Provide the [x, y] coordinate of the cell's center where the given text is located.  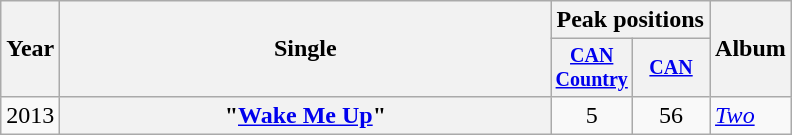
CAN Country [592, 68]
"Wake Me Up" [306, 115]
56 [672, 115]
Single [306, 49]
Year [30, 49]
5 [592, 115]
CAN [672, 68]
Peak positions [630, 20]
Two [751, 115]
Album [751, 49]
2013 [30, 115]
